Find where the given text appears and provide that cell's center as [x, y] coordinate. 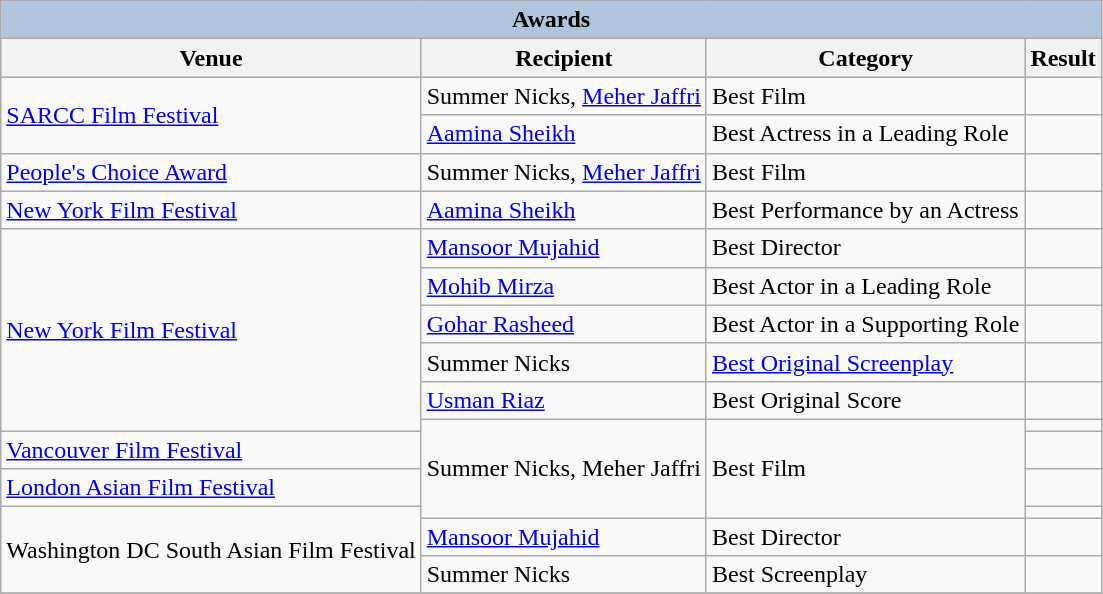
Best Actor in a Supporting Role [865, 324]
Category [865, 58]
Best Actor in a Leading Role [865, 286]
Best Original Score [865, 400]
Result [1063, 58]
Awards [552, 20]
Best Actress in a Leading Role [865, 134]
Vancouver Film Festival [211, 449]
London Asian Film Festival [211, 488]
Best Performance by an Actress [865, 210]
Best Original Screenplay [865, 362]
Venue [211, 58]
Washington DC South Asian Film Festival [211, 550]
Usman Riaz [564, 400]
SARCC Film Festival [211, 115]
Gohar Rasheed [564, 324]
Recipient [564, 58]
Best Screenplay [865, 575]
Mohib Mirza [564, 286]
People's Choice Award [211, 172]
